Find where the given text appears and provide that cell's center as [X, Y] coordinate. 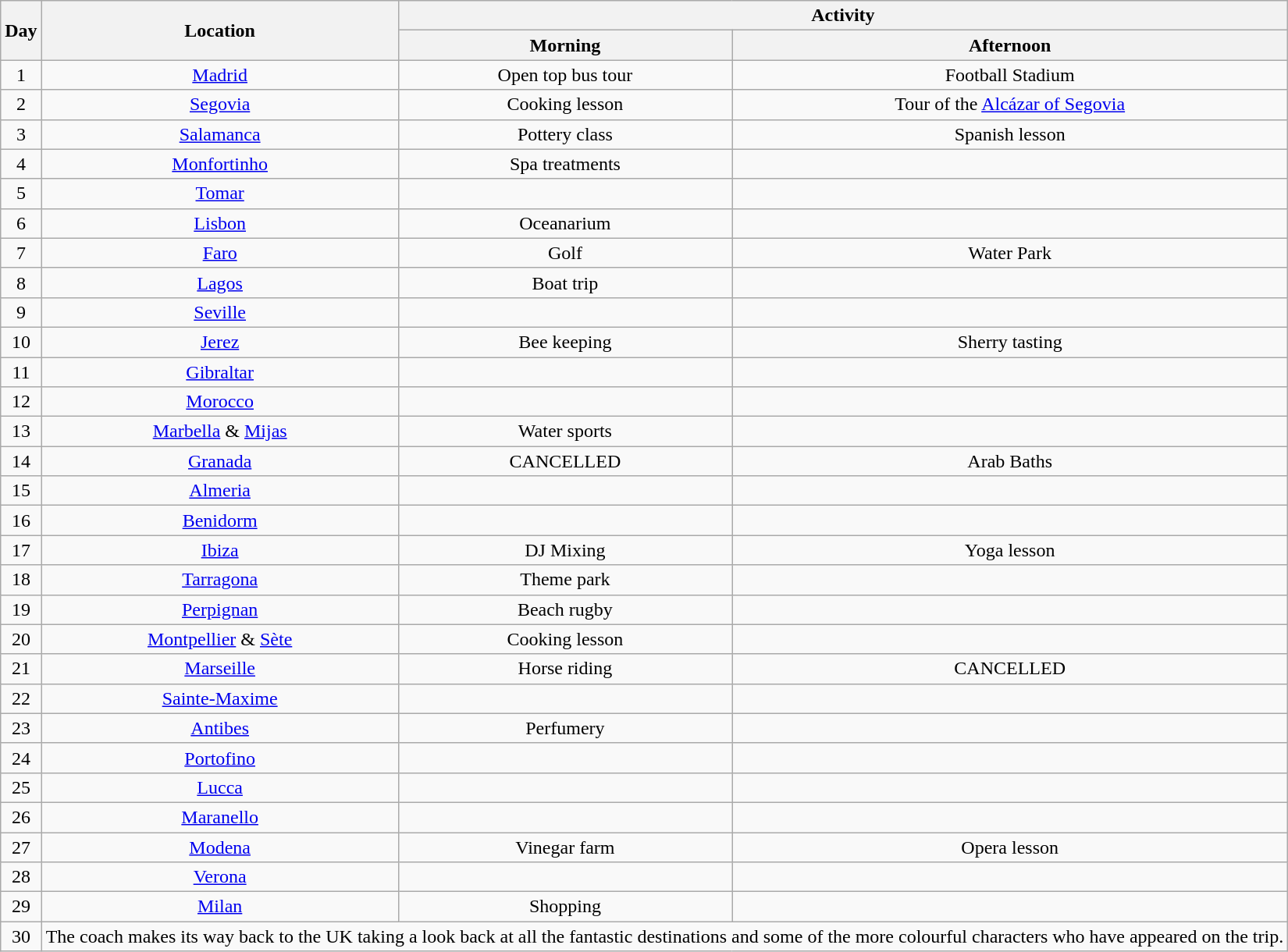
30 [21, 936]
Arab Baths [1010, 461]
Afternoon [1010, 45]
Water sports [565, 432]
27 [21, 847]
Perpignan [220, 609]
DJ Mixing [565, 550]
Madrid [220, 75]
11 [21, 372]
19 [21, 609]
Boat trip [565, 282]
26 [21, 817]
Sainte-Maxime [220, 698]
7 [21, 253]
Day [21, 30]
Tomar [220, 194]
Monfortinho [220, 164]
Horse riding [565, 669]
8 [21, 282]
Modena [220, 847]
Marbella & Mijas [220, 432]
Segovia [220, 105]
23 [21, 728]
Tour of the Alcázar of Segovia [1010, 105]
25 [21, 787]
16 [21, 520]
Open top bus tour [565, 75]
Tarragona [220, 580]
Granada [220, 461]
Morocco [220, 402]
Perfumery [565, 728]
Morning [565, 45]
5 [21, 194]
Verona [220, 877]
14 [21, 461]
Benidorm [220, 520]
12 [21, 402]
15 [21, 491]
Football Stadium [1010, 75]
Golf [565, 253]
Sherry tasting [1010, 342]
10 [21, 342]
Faro [220, 253]
Pottery class [565, 134]
Activity [843, 16]
6 [21, 223]
Spa treatments [565, 164]
18 [21, 580]
29 [21, 907]
1 [21, 75]
Maranello [220, 817]
Shopping [565, 907]
4 [21, 164]
13 [21, 432]
Water Park [1010, 253]
Portofino [220, 758]
Vinegar farm [565, 847]
Salamanca [220, 134]
Seville [220, 312]
Beach rugby [565, 609]
Theme park [565, 580]
Ibiza [220, 550]
21 [21, 669]
Lisbon [220, 223]
2 [21, 105]
Bee keeping [565, 342]
Jerez [220, 342]
24 [21, 758]
17 [21, 550]
20 [21, 639]
Yoga lesson [1010, 550]
Milan [220, 907]
Antibes [220, 728]
Almeria [220, 491]
Spanish lesson [1010, 134]
Gibraltar [220, 372]
28 [21, 877]
22 [21, 698]
Lagos [220, 282]
Lucca [220, 787]
Opera lesson [1010, 847]
Oceanarium [565, 223]
Location [220, 30]
Marseille [220, 669]
9 [21, 312]
3 [21, 134]
Montpellier & Sète [220, 639]
